Determine the (x, y) coordinate at the center of the cell enclosing the given text.  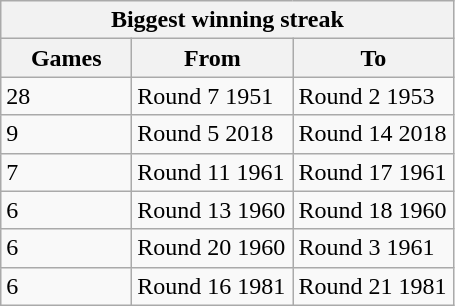
Round 2 1953 (374, 96)
Round 5 2018 (212, 134)
Round 20 1960 (212, 248)
28 (66, 96)
7 (66, 172)
Round 3 1961 (374, 248)
From (212, 58)
Games (66, 58)
Round 21 1981 (374, 286)
Round 7 1951 (212, 96)
9 (66, 134)
Round 13 1960 (212, 210)
Round 17 1961 (374, 172)
Biggest winning streak (228, 20)
Round 14 2018 (374, 134)
Round 11 1961 (212, 172)
To (374, 58)
Round 16 1981 (212, 286)
Round 18 1960 (374, 210)
